Detect which cell encompasses the target text, then output its (x, y) center coordinate. 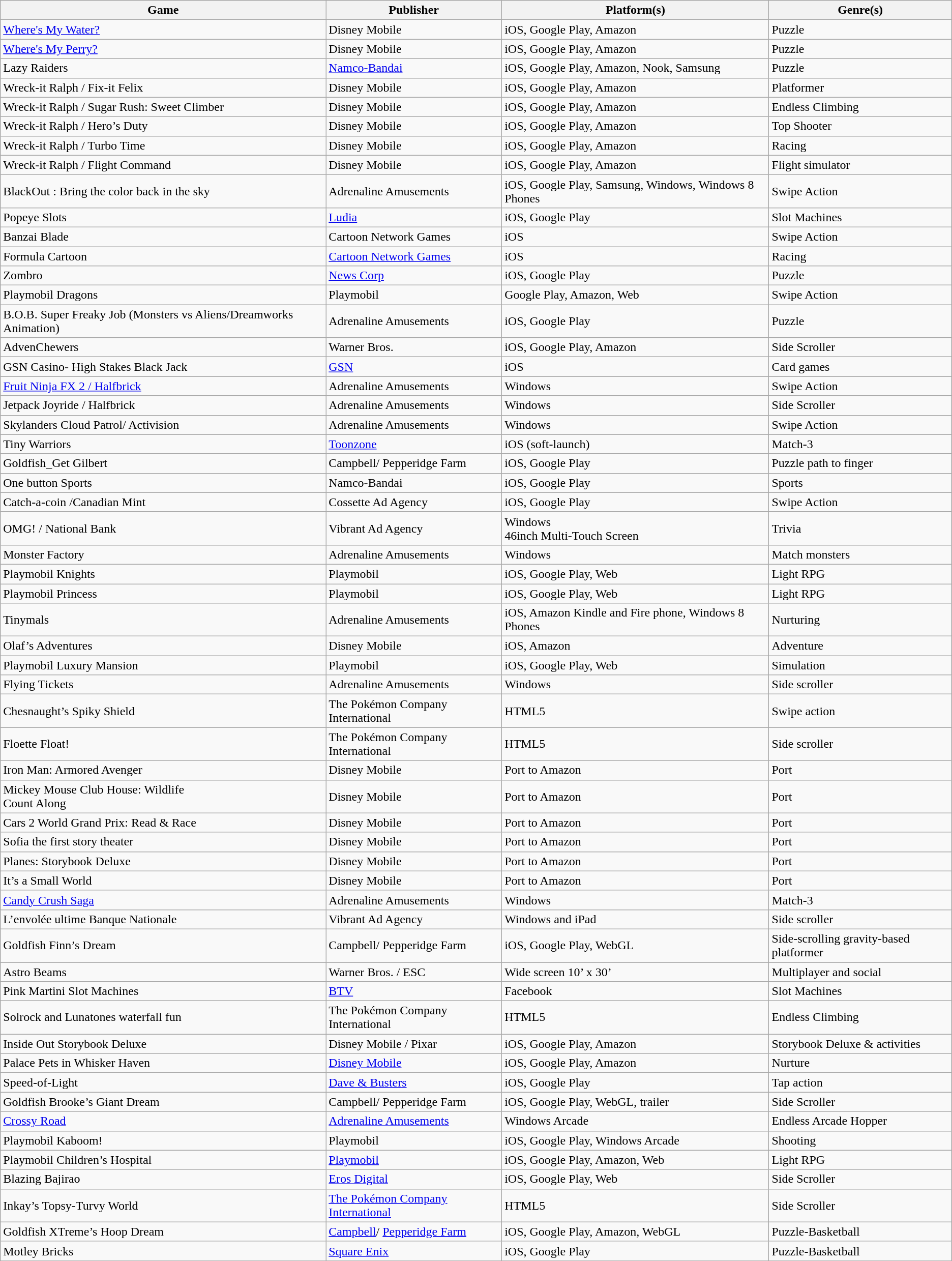
Solrock and Lunatones waterfall fun (163, 1017)
Nurturing (860, 620)
Nurture (860, 1063)
Cars 2 World Grand Prix: Read & Race (163, 823)
Olaf’s Adventures (163, 646)
Mickey Mouse Club House: WildlifeCount Along (163, 797)
Catch-a-coin /Canadian Mint (163, 502)
Storybook Deluxe & activities (860, 1044)
Candy Crush Saga (163, 900)
iOS, Google Play, Amazon, Nook, Samsung (636, 68)
Formula Cartoon (163, 256)
Tiny Warriors (163, 444)
Playmobil Luxury Mansion (163, 665)
iOS, Google Play, WebGL (636, 945)
Wreck-it Ralph / Fix-it Felix (163, 87)
Dave & Busters (414, 1082)
iOS (soft-launch) (636, 444)
Speed-of-Light (163, 1082)
Floette Float! (163, 744)
Flying Tickets (163, 685)
Warner Bros. / ESC (414, 972)
Popeye Slots (163, 217)
L’envolée ultime Banque Nationale (163, 919)
B.O.B. Super Freaky Job (Monsters vs Aliens/Dreamworks Animation) (163, 321)
Playmobil Princess (163, 594)
Google Play, Amazon, Web (636, 295)
Zombro (163, 276)
Simulation (860, 665)
Card games (860, 367)
Goldfish Finn’s Dream (163, 945)
Warner Bros. (414, 347)
Platform(s) (636, 10)
Where's My Water? (163, 30)
Tap action (860, 1082)
Blazing Bajirao (163, 1179)
Multiplayer and social (860, 972)
OMG! / National Bank (163, 528)
Tinymals (163, 620)
Iron Man: Armored Avenger (163, 770)
Wreck-it Ralph / Turbo Time (163, 145)
Sports (860, 483)
It’s a Small World (163, 881)
iOS, Amazon (636, 646)
Platformer (860, 87)
BlackOut : Bring the color back in the sky (163, 191)
Top Shooter (860, 126)
iOS, Google Play, Amazon, Web (636, 1160)
Sofia the first story theater (163, 842)
Game (163, 10)
Where's My Perry? (163, 49)
Publisher (414, 10)
iOS, Google Play, Amazon, WebGL (636, 1231)
iOS, Amazon Kindle and Fire phone, Windows 8 Phones (636, 620)
Palace Pets in Whisker Haven (163, 1063)
iOS, Google Play, Samsung, Windows, Windows 8 Phones (636, 191)
Side-scrolling gravity-based platformer (860, 945)
Toonzone (414, 444)
Cossette Ad Agency (414, 502)
iOS, Google Play, WebGL, trailer (636, 1102)
Wide screen 10’ x 30’ (636, 972)
Astro Beams (163, 972)
GSN Casino- High Stakes Black Jack (163, 367)
Swipe action (860, 711)
Ludia (414, 217)
Chesnaught’s Spiky Shield (163, 711)
Shooting (860, 1140)
Flight simulator (860, 165)
Crossy Road (163, 1121)
Jetpack Joyride / Halfbrick (163, 405)
Goldfish Brooke’s Giant Dream (163, 1102)
One button Sports (163, 483)
Goldfish_Get Gilbert (163, 463)
Square Enix (414, 1251)
AdvenChewers (163, 347)
Match monsters (860, 554)
Puzzle path to finger (860, 463)
Windows Arcade (636, 1121)
Eros Digital (414, 1179)
Playmobil Dragons (163, 295)
Motley Bricks (163, 1251)
Facebook (636, 991)
Windows and iPad (636, 919)
Playmobil Kaboom! (163, 1140)
Disney Mobile / Pixar (414, 1044)
BTV (414, 991)
Pink Martini Slot Machines (163, 991)
Genre(s) (860, 10)
Wreck-it Ralph / Flight Command (163, 165)
Goldfish XTreme’s Hoop Dream (163, 1231)
Adventure (860, 646)
Trivia (860, 528)
Inkay’s Topsy-Turvy World (163, 1206)
Monster Factory (163, 554)
Playmobil Knights (163, 574)
Windows46inch Multi-Touch Screen (636, 528)
Banzai Blade (163, 237)
Lazy Raiders (163, 68)
Skylanders Cloud Patrol/ Activision (163, 425)
iOS, Google Play, Windows Arcade (636, 1140)
News Corp (414, 276)
Planes: Storybook Deluxe (163, 861)
Playmobil Children’s Hospital (163, 1160)
Endless Arcade Hopper (860, 1121)
Wreck-it Ralph / Sugar Rush: Sweet Climber (163, 107)
Inside Out Storybook Deluxe (163, 1044)
GSN (414, 367)
Fruit Ninja FX 2 / Halfbrick (163, 386)
Wreck-it Ralph / Hero’s Duty (163, 126)
